Detect which cell encompasses the target text, then output its [X, Y] center coordinate. 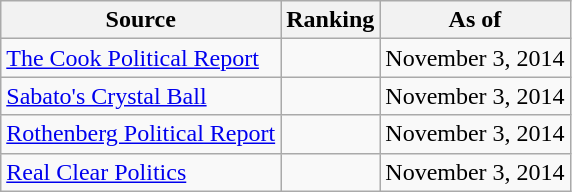
Real Clear Politics [141, 172]
The Cook Political Report [141, 58]
Source [141, 20]
Rothenberg Political Report [141, 134]
As of [475, 20]
Sabato's Crystal Ball [141, 96]
Ranking [330, 20]
